Locate the cell with the specified text and output its [X, Y] center coordinate. 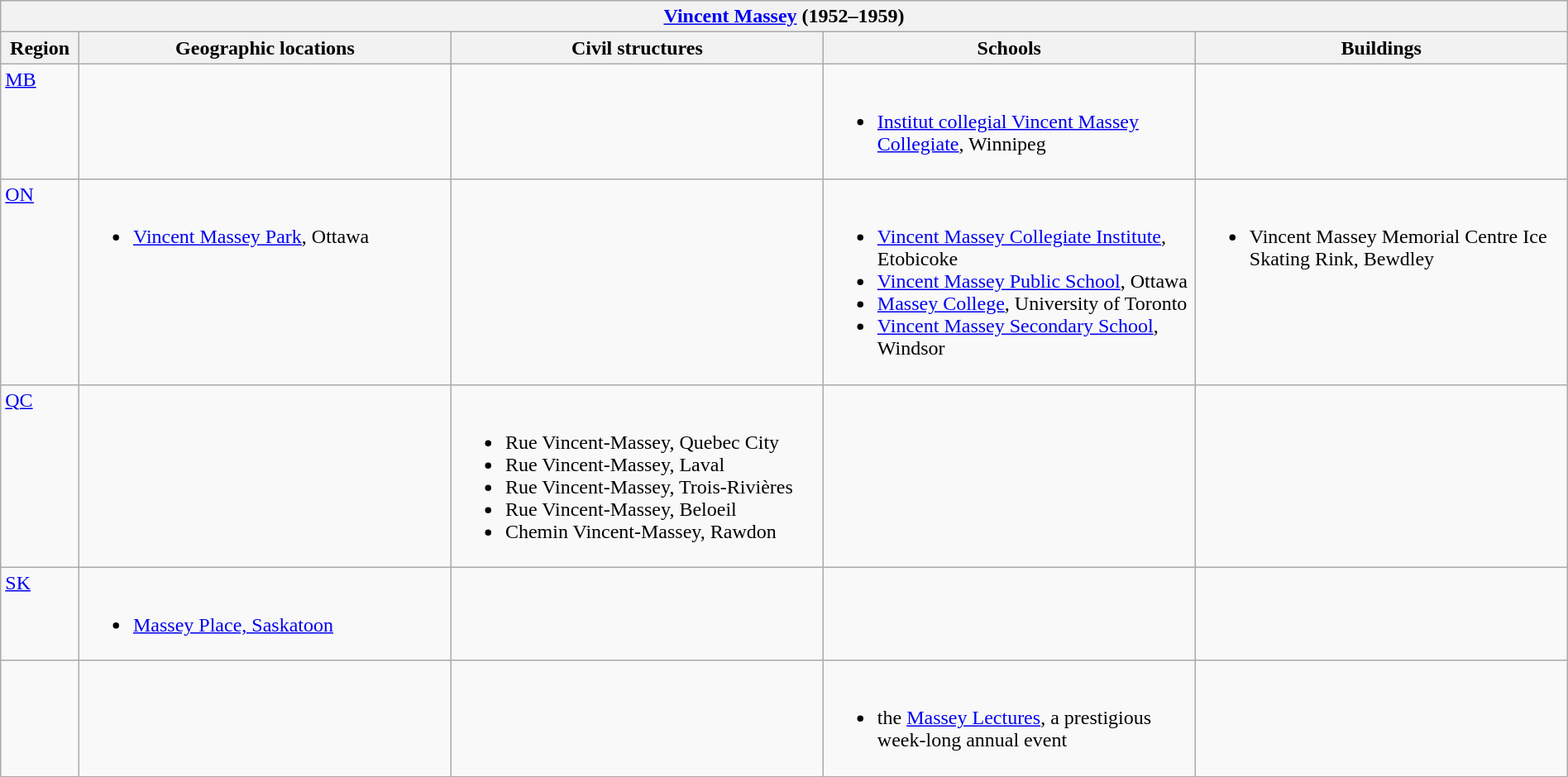
QC [40, 476]
Rue Vincent-Massey, Quebec CityRue Vincent-Massey, LavalRue Vincent-Massey, Trois-RivièresRue Vincent-Massey, BeloeilChemin Vincent-Massey, Rawdon [637, 476]
ON [40, 282]
Massey Place, Saskatoon [265, 613]
Vincent Massey Memorial Centre Ice Skating Rink, Bewdley [1381, 282]
Vincent Massey (1952–1959) [784, 17]
Region [40, 48]
Civil structures [637, 48]
SK [40, 613]
Institut collegial Vincent Massey Collegiate, Winnipeg [1009, 122]
the Massey Lectures, a prestigious week-long annual event [1009, 718]
MB [40, 122]
Buildings [1381, 48]
Geographic locations [265, 48]
Vincent Massey Park, Ottawa [265, 282]
Schools [1009, 48]
